From the cell containing the given text, extract its center point as [x, y] coordinate. 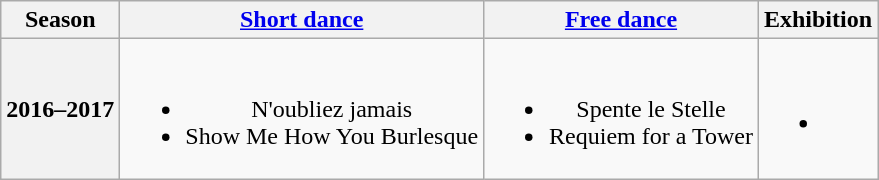
Season [60, 20]
Exhibition [818, 20]
Short dance [302, 20]
2016–2017 [60, 109]
Spente le Stelle Requiem for a Tower [622, 109]
Free dance [622, 20]
N'oubliez jamais Show Me How You Burlesque [302, 109]
